Find where the given text appears and provide that cell's center as [x, y] coordinate. 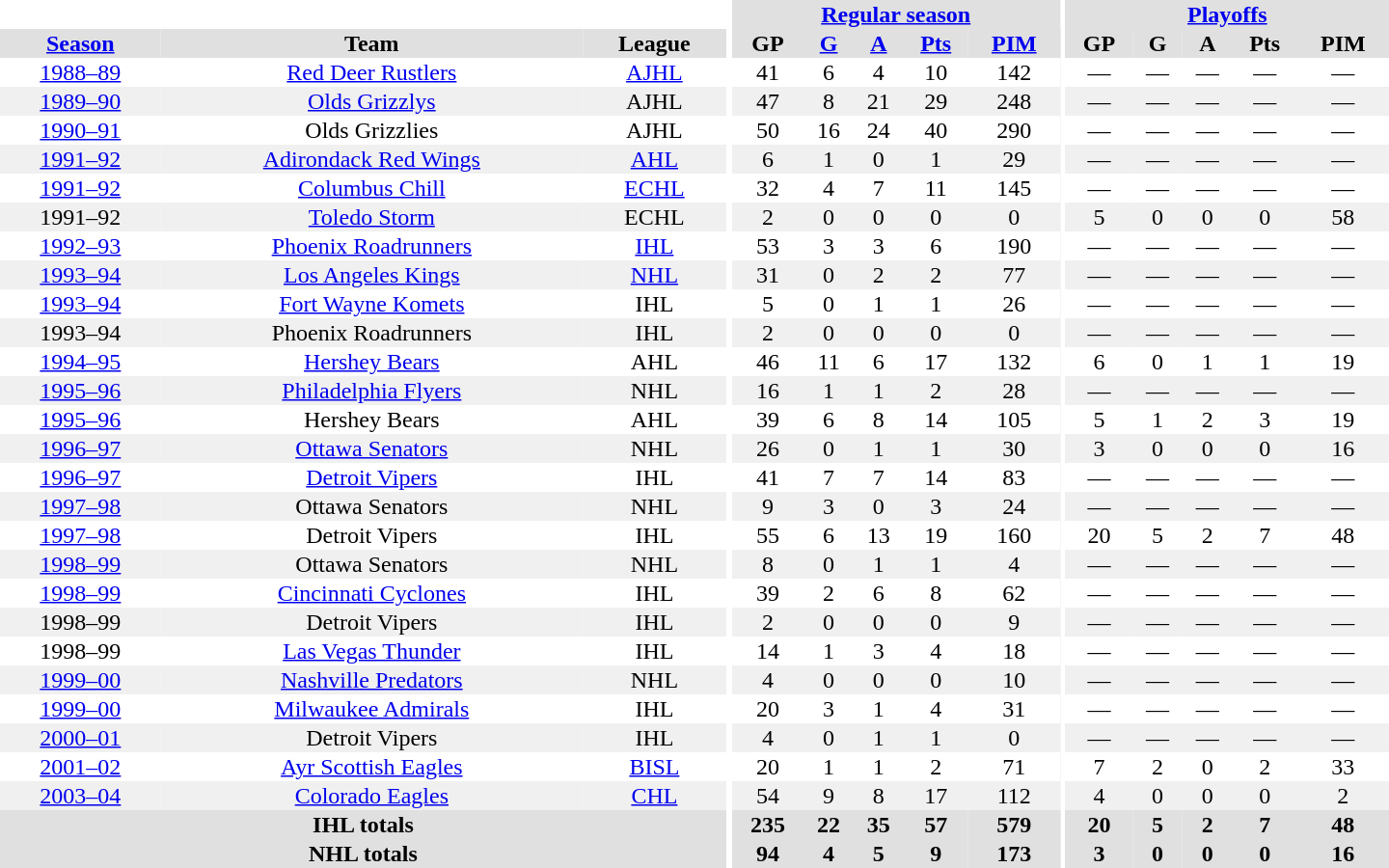
Olds Grizzlies [372, 130]
2001–02 [81, 767]
83 [1015, 477]
Philadelphia Flyers [372, 391]
13 [879, 535]
Ayr Scottish Eagles [372, 767]
35 [879, 825]
30 [1015, 448]
Nashville Predators [372, 680]
2003–04 [81, 796]
235 [768, 825]
173 [1015, 854]
Team [372, 43]
47 [768, 101]
33 [1343, 767]
1988–89 [81, 72]
Fort Wayne Komets [372, 304]
71 [1015, 767]
579 [1015, 825]
Cincinnati Cyclones [372, 593]
21 [879, 101]
55 [768, 535]
1994–95 [81, 362]
Columbus Chill [372, 188]
54 [768, 796]
160 [1015, 535]
League [654, 43]
32 [768, 188]
142 [1015, 72]
132 [1015, 362]
BISL [654, 767]
Regular season [896, 14]
77 [1015, 275]
58 [1343, 217]
Colorado Eagles [372, 796]
1989–90 [81, 101]
53 [768, 246]
1990–91 [81, 130]
Las Vegas Thunder [372, 651]
Olds Grizzlys [372, 101]
Milwaukee Admirals [372, 709]
94 [768, 854]
NHL totals [363, 854]
Toledo Storm [372, 217]
1992–93 [81, 246]
190 [1015, 246]
Season [81, 43]
57 [936, 825]
50 [768, 130]
46 [768, 362]
2000–01 [81, 738]
22 [829, 825]
Playoffs [1227, 14]
112 [1015, 796]
62 [1015, 593]
290 [1015, 130]
CHL [654, 796]
40 [936, 130]
145 [1015, 188]
Red Deer Rustlers [372, 72]
18 [1015, 651]
Adirondack Red Wings [372, 159]
Los Angeles Kings [372, 275]
28 [1015, 391]
105 [1015, 420]
248 [1015, 101]
IHL totals [363, 825]
